Return [X, Y] of the center of cell containing provided text 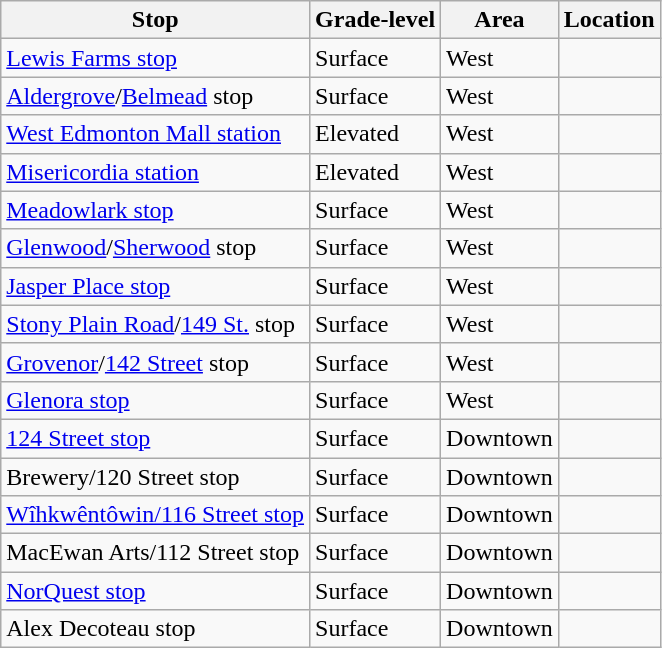
Lewis Farms stop [156, 58]
Area [500, 20]
Meadowlark stop [156, 210]
Alex Decoteau stop [156, 629]
NorQuest stop [156, 591]
Grade-level [376, 20]
Misericordia station [156, 172]
Brewery/120 Street stop [156, 477]
Grovenor/142 Street stop [156, 362]
Jasper Place stop [156, 286]
MacEwan Arts/112 Street stop [156, 553]
West Edmonton Mall station [156, 134]
124 Street stop [156, 438]
Location [609, 20]
Glenwood/Sherwood stop [156, 248]
Aldergrove/Belmead stop [156, 96]
Stony Plain Road/149 St. stop [156, 324]
Wîhkwêntôwin/116 Street stop [156, 515]
Stop [156, 20]
Glenora stop [156, 400]
